Detect which cell encompasses the target text, then output its (x, y) center coordinate. 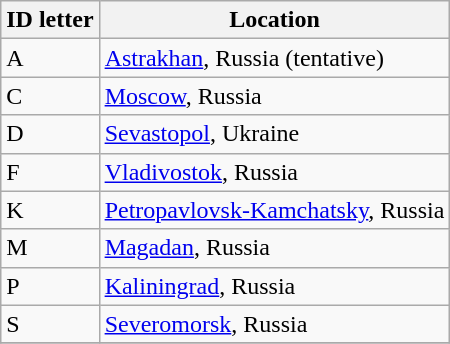
S (50, 324)
Location (274, 20)
A (50, 58)
Sevastopol, Ukraine (274, 134)
D (50, 134)
Petropavlovsk-Kamchatsky, Russia (274, 210)
ID letter (50, 20)
Astrakhan, Russia (tentative) (274, 58)
P (50, 286)
Moscow, Russia (274, 96)
Severomorsk, Russia (274, 324)
C (50, 96)
M (50, 248)
Magadan, Russia (274, 248)
Vladivostok, Russia (274, 172)
F (50, 172)
Kaliningrad, Russia (274, 286)
K (50, 210)
